Identify which cell holds the provided text, then report its [x, y] central coordinate. 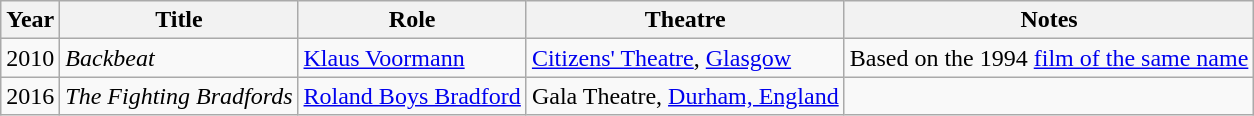
Roland Boys Bradford [412, 96]
Gala Theatre, Durham, England [685, 96]
Citizens' Theatre, Glasgow [685, 58]
Title [179, 20]
The Fighting Bradfords [179, 96]
Klaus Voormann [412, 58]
Role [412, 20]
Year [30, 20]
Based on the 1994 film of the same name [1049, 58]
Theatre [685, 20]
2016 [30, 96]
2010 [30, 58]
Backbeat [179, 58]
Notes [1049, 20]
